Pinpoint the cell where the given text exists, returning its [x, y] midpoint coordinate. 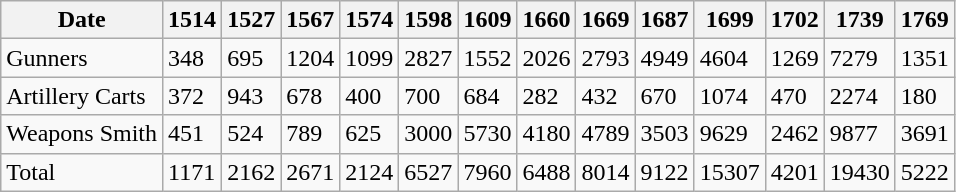
3000 [428, 134]
400 [370, 96]
4180 [546, 134]
9122 [664, 172]
1527 [252, 20]
684 [488, 96]
15307 [730, 172]
2462 [794, 134]
348 [192, 58]
700 [428, 96]
1669 [606, 20]
Weapons Smith [82, 134]
Artillery Carts [82, 96]
Gunners [82, 58]
1769 [924, 20]
1702 [794, 20]
470 [794, 96]
1552 [488, 58]
372 [192, 96]
1171 [192, 172]
6527 [428, 172]
4949 [664, 58]
2162 [252, 172]
1204 [310, 58]
3691 [924, 134]
1699 [730, 20]
7279 [860, 58]
2671 [310, 172]
9877 [860, 134]
6488 [546, 172]
19430 [860, 172]
3503 [664, 134]
432 [606, 96]
1567 [310, 20]
1609 [488, 20]
695 [252, 58]
625 [370, 134]
2827 [428, 58]
282 [546, 96]
670 [664, 96]
524 [252, 134]
4201 [794, 172]
789 [310, 134]
2274 [860, 96]
7960 [488, 172]
1739 [860, 20]
1574 [370, 20]
1074 [730, 96]
180 [924, 96]
1269 [794, 58]
1598 [428, 20]
Total [82, 172]
5730 [488, 134]
1099 [370, 58]
Date [82, 20]
8014 [606, 172]
1687 [664, 20]
1660 [546, 20]
2124 [370, 172]
2793 [606, 58]
1351 [924, 58]
451 [192, 134]
2026 [546, 58]
943 [252, 96]
4789 [606, 134]
1514 [192, 20]
678 [310, 96]
5222 [924, 172]
9629 [730, 134]
4604 [730, 58]
